Scan for the cell matching the given text and deliver its (X, Y) coordinate at center. 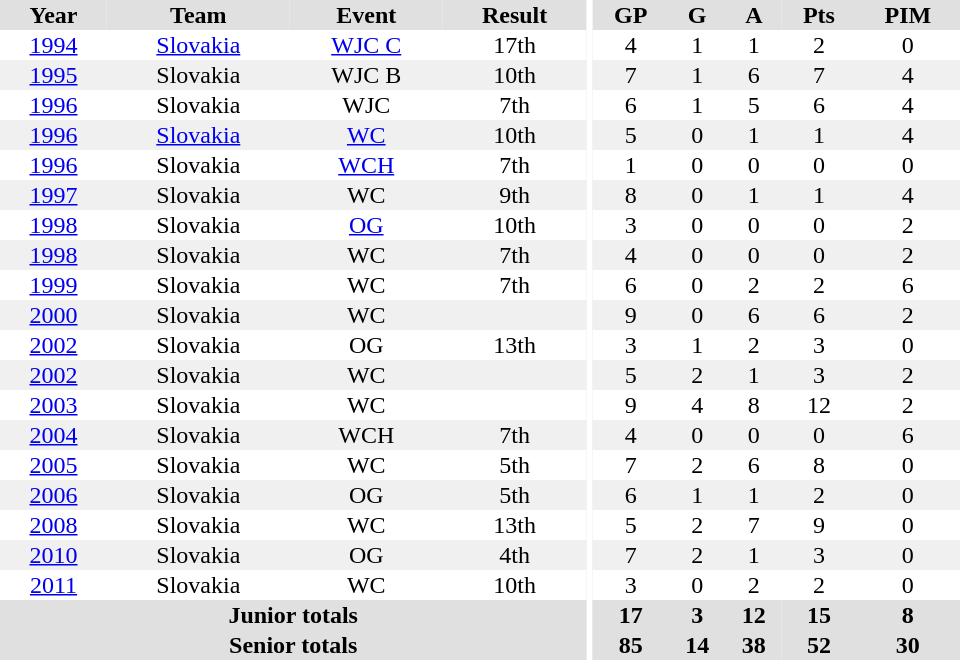
1997 (54, 195)
Senior totals (293, 645)
2011 (54, 585)
Pts (818, 15)
A (754, 15)
1999 (54, 285)
1994 (54, 45)
Year (54, 15)
Team (198, 15)
1995 (54, 75)
15 (818, 615)
2008 (54, 525)
2003 (54, 405)
85 (631, 645)
38 (754, 645)
GP (631, 15)
G (698, 15)
52 (818, 645)
2006 (54, 495)
17 (631, 615)
WJC (366, 105)
WJC B (366, 75)
WJC C (366, 45)
Event (366, 15)
2010 (54, 555)
30 (908, 645)
2000 (54, 315)
9th (514, 195)
2004 (54, 435)
4th (514, 555)
Junior totals (293, 615)
PIM (908, 15)
Result (514, 15)
17th (514, 45)
14 (698, 645)
2005 (54, 465)
